Identify which cell holds the provided text, then report its [x, y] central coordinate. 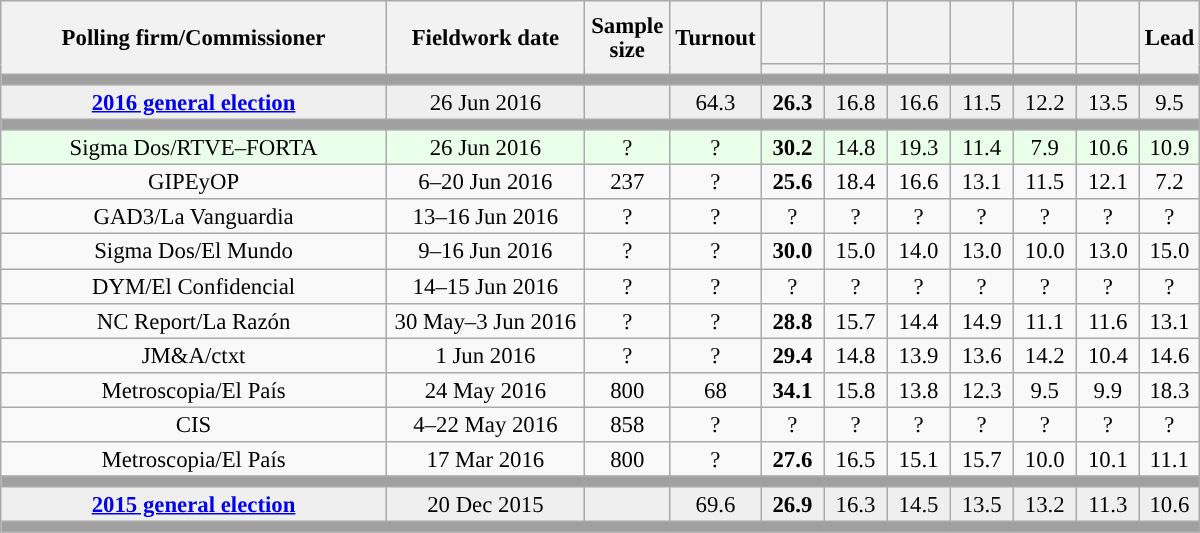
2015 general election [194, 504]
14.0 [918, 252]
Sigma Dos/RTVE–FORTA [194, 148]
29.4 [792, 356]
12.2 [1044, 102]
Sigma Dos/El Mundo [194, 252]
10.4 [1108, 356]
14.6 [1169, 356]
34.1 [792, 390]
2016 general election [194, 102]
13.8 [918, 390]
4–22 May 2016 [485, 424]
16.8 [856, 102]
17 Mar 2016 [485, 460]
18.3 [1169, 390]
26.9 [792, 504]
JM&A/ctxt [194, 356]
237 [627, 182]
7.9 [1044, 148]
11.4 [982, 148]
16.5 [856, 460]
14.9 [982, 320]
14.2 [1044, 356]
7.2 [1169, 182]
9–16 Jun 2016 [485, 252]
11.3 [1108, 504]
14.5 [918, 504]
GIPEyOP [194, 182]
9.9 [1108, 390]
11.6 [1108, 320]
68 [716, 390]
13–16 Jun 2016 [485, 218]
12.3 [982, 390]
Lead [1169, 38]
Fieldwork date [485, 38]
1 Jun 2016 [485, 356]
CIS [194, 424]
30.2 [792, 148]
24 May 2016 [485, 390]
13.9 [918, 356]
26.3 [792, 102]
10.9 [1169, 148]
13.6 [982, 356]
30.0 [792, 252]
28.8 [792, 320]
Polling firm/Commissioner [194, 38]
20 Dec 2015 [485, 504]
Sample size [627, 38]
69.6 [716, 504]
14–15 Jun 2016 [485, 286]
Turnout [716, 38]
10.1 [1108, 460]
858 [627, 424]
13.2 [1044, 504]
30 May–3 Jun 2016 [485, 320]
GAD3/La Vanguardia [194, 218]
NC Report/La Razón [194, 320]
14.4 [918, 320]
27.6 [792, 460]
16.3 [856, 504]
15.1 [918, 460]
12.1 [1108, 182]
15.8 [856, 390]
DYM/El Confidencial [194, 286]
19.3 [918, 148]
25.6 [792, 182]
18.4 [856, 182]
64.3 [716, 102]
6–20 Jun 2016 [485, 182]
